Identify which cell holds the provided text, then report its (x, y) central coordinate. 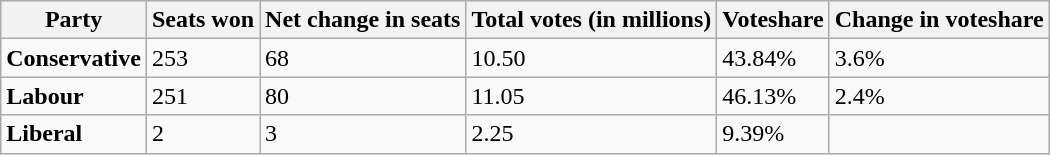
Seats won (202, 20)
Conservative (74, 58)
80 (363, 96)
3.6% (939, 58)
10.50 (592, 58)
Total votes (in millions) (592, 20)
Net change in seats (363, 20)
9.39% (773, 134)
2.4% (939, 96)
2 (202, 134)
Party (74, 20)
46.13% (773, 96)
Labour (74, 96)
Liberal (74, 134)
68 (363, 58)
43.84% (773, 58)
2.25 (592, 134)
Voteshare (773, 20)
3 (363, 134)
11.05 (592, 96)
253 (202, 58)
Change in voteshare (939, 20)
251 (202, 96)
